Determine the [X, Y] coordinate at the center of the cell enclosing the given text.  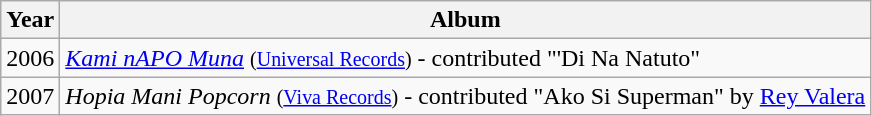
2007 [30, 96]
Hopia Mani Popcorn (Viva Records) - contributed "Ako Si Superman" by Rey Valera [466, 96]
Album [466, 20]
2006 [30, 58]
Year [30, 20]
Kami nAPO Muna (Universal Records) - contributed "'Di Na Natuto" [466, 58]
